Capture the cell that displays the provided text and extract its (X, Y) central coordinate. 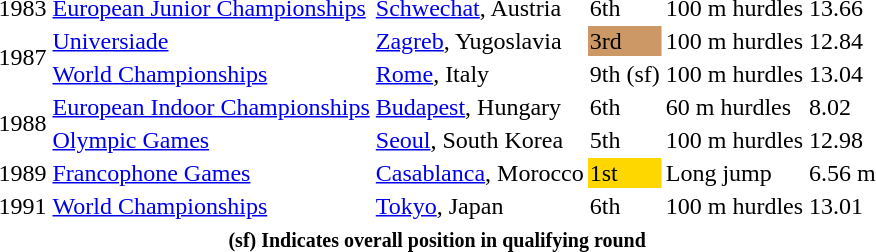
1st (624, 173)
5th (624, 140)
Budapest, Hungary (480, 107)
9th (sf) (624, 74)
Universiade (211, 41)
3rd (624, 41)
Casablanca, Morocco (480, 173)
Francophone Games (211, 173)
Rome, Italy (480, 74)
Long jump (734, 173)
Zagreb, Yugoslavia (480, 41)
Olympic Games (211, 140)
60 m hurdles (734, 107)
Tokyo, Japan (480, 206)
European Indoor Championships (211, 107)
Seoul, South Korea (480, 140)
